Capture the cell that displays the provided text and extract its (x, y) central coordinate. 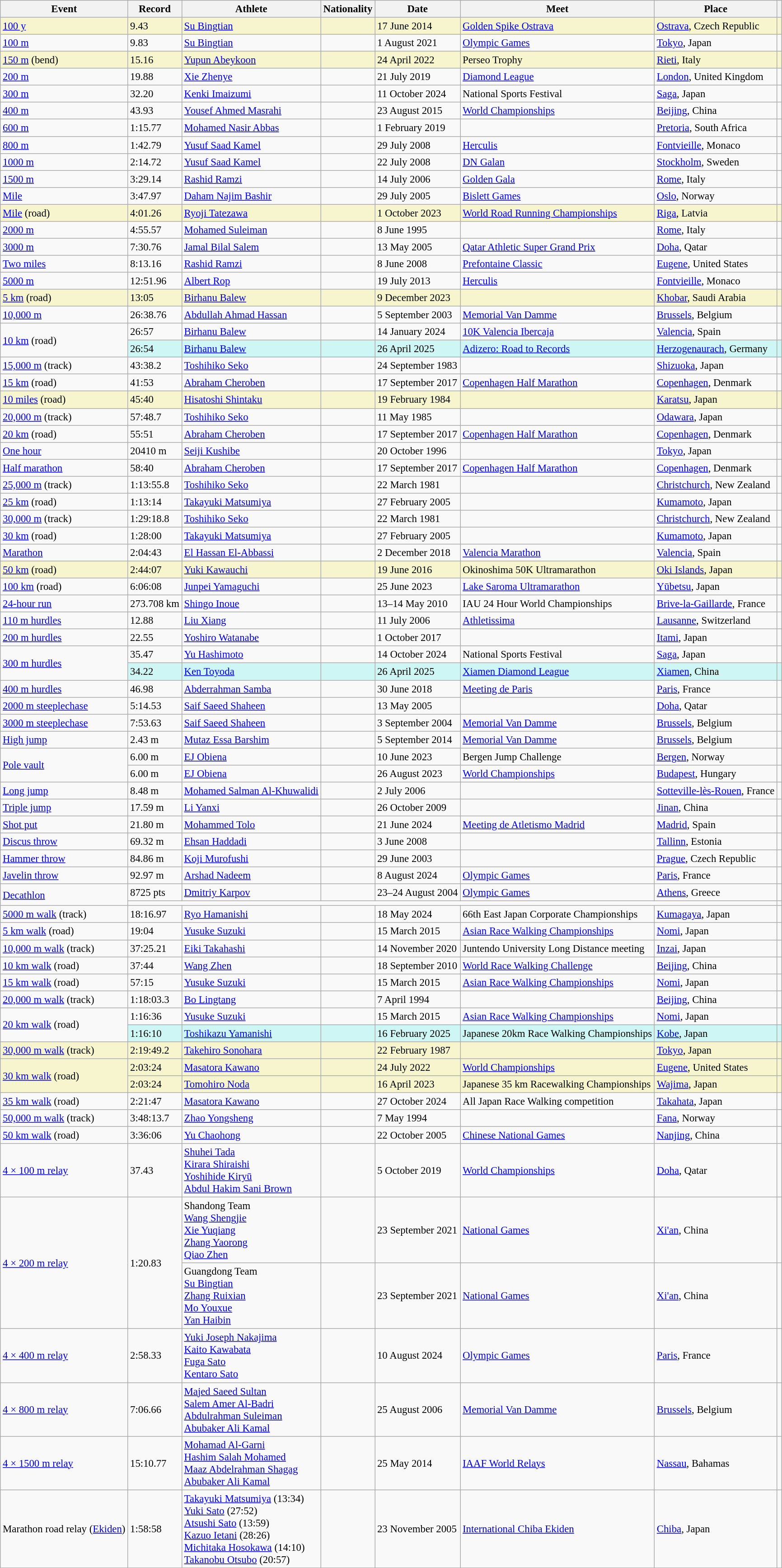
London, United Kingdom (716, 77)
3000 m (64, 247)
200 m hurdles (64, 638)
10 km (road) (64, 340)
100 m (64, 43)
Lake Saroma Ultramarathon (557, 587)
Xie Zhenye (251, 77)
5 km walk (road) (64, 932)
El Hassan El-Abbassi (251, 553)
Okinoshima 50K Ultramarathon (557, 570)
2 July 2006 (417, 791)
IAAF World Relays (557, 1463)
Javelin throw (64, 876)
23 August 2015 (417, 111)
Toshikazu Yamanishi (251, 1033)
Oslo, Norway (716, 196)
50,000 m walk (track) (64, 1118)
Discus throw (64, 842)
Prague, Czech Republic (716, 859)
Zhao Yongsheng (251, 1118)
26 August 2023 (417, 774)
1000 m (64, 162)
20410 m (155, 451)
4 × 200 m relay (64, 1263)
Mohamad Al-GarniHashim Salah MohamedMaaz Abdelrahman ShagagAbubaker Ali Kamal (251, 1463)
Kumagaya, Japan (716, 914)
Lausanne, Switzerland (716, 621)
69.32 m (155, 842)
5:14.53 (155, 706)
Mohamed Salman Al-Khuwalidi (251, 791)
2000 m steeplechase (64, 706)
5 km (road) (64, 298)
World Road Running Championships (557, 213)
1 February 2019 (417, 128)
23 November 2005 (417, 1529)
Athens, Greece (716, 893)
5000 m walk (track) (64, 914)
21 July 2019 (417, 77)
Two miles (64, 264)
37:25.21 (155, 948)
16 February 2025 (417, 1033)
22 October 2005 (417, 1135)
Rieti, Italy (716, 60)
Junpei Yamaguchi (251, 587)
20,000 m walk (track) (64, 999)
Tallinn, Estonia (716, 842)
Golden Gala (557, 179)
Kobe, Japan (716, 1033)
100 y (64, 26)
Decathlon (64, 895)
27 October 2024 (417, 1102)
20,000 m (track) (64, 417)
Ehsan Haddadi (251, 842)
Seiji Kushibe (251, 451)
3:36:06 (155, 1135)
8.48 m (155, 791)
7:06.66 (155, 1409)
400 m (64, 111)
24-hour run (64, 604)
57:48.7 (155, 417)
Triple jump (64, 808)
Takehiro Sonohara (251, 1050)
Ryo Hamanishi (251, 914)
9.43 (155, 26)
13:05 (155, 298)
13–14 May 2010 (417, 604)
22 July 2008 (417, 162)
Perseo Trophy (557, 60)
Mohamed Nasir Abbas (251, 128)
4:01.26 (155, 213)
1500 m (64, 179)
2 December 2018 (417, 553)
19 June 2016 (417, 570)
1 October 2017 (417, 638)
1:16:36 (155, 1017)
Mutaz Essa Barshim (251, 739)
19 July 2013 (417, 281)
Mile (64, 196)
18:16.97 (155, 914)
2:04:43 (155, 553)
15.16 (155, 60)
43:38.2 (155, 366)
Bislett Games (557, 196)
Majed Saeed SultanSalem Amer Al-BadriAbdulrahman SuleimanAbubaker Ali Kamal (251, 1409)
5 September 2014 (417, 739)
1:29:18.8 (155, 519)
Mohammed Tolo (251, 824)
14 January 2024 (417, 332)
Fana, Norway (716, 1118)
1:20.83 (155, 1263)
14 November 2020 (417, 948)
10 miles (road) (64, 400)
58:40 (155, 468)
Marathon (64, 553)
30,000 m walk (track) (64, 1050)
20 km walk (road) (64, 1025)
Nassau, Bahamas (716, 1463)
5000 m (64, 281)
50 km (road) (64, 570)
30 km walk (road) (64, 1076)
1 October 2023 (417, 213)
1:58:58 (155, 1529)
Yu Chaohong (251, 1135)
Kenki Imaizumi (251, 94)
Herzogenaurach, Germany (716, 349)
2.43 m (155, 739)
6:06:08 (155, 587)
Diamond League (557, 77)
Shingo Inoue (251, 604)
Guangdong TeamSu BingtianZhang RuixianMo YouxueYan Haibin (251, 1296)
Yuki Kawauchi (251, 570)
Adizero: Road to Records (557, 349)
International Chiba Ekiden (557, 1529)
Jamal Bilal Salem (251, 247)
Sotteville-lès-Rouen, France (716, 791)
3:48:13.7 (155, 1118)
29 July 2005 (417, 196)
110 m hurdles (64, 621)
Shuhei TadaKirara ShiraishiYoshihide KiryūAbdul Hakim Sani Brown (251, 1171)
30 km (road) (64, 536)
10K Valencia Ibercaja (557, 332)
Tomohiro Noda (251, 1084)
Koji Murofushi (251, 859)
1:16:10 (155, 1033)
3000 m steeplechase (64, 723)
29 June 2003 (417, 859)
17.59 m (155, 808)
Abderrahman Samba (251, 689)
10 km walk (road) (64, 965)
35 km walk (road) (64, 1102)
High jump (64, 739)
Nanjing, China (716, 1135)
30 June 2018 (417, 689)
34.22 (155, 672)
Oki Islands, Japan (716, 570)
IAU 24 Hour World Championships (557, 604)
55:51 (155, 434)
Record (155, 9)
Brive-la-Gaillarde, France (716, 604)
26:38.76 (155, 315)
3:29.14 (155, 179)
37:44 (155, 965)
10 August 2024 (417, 1356)
35.47 (155, 655)
Arshad Nadeem (251, 876)
7:53.63 (155, 723)
5 October 2019 (417, 1171)
Japanese 20km Race Walking Championships (557, 1033)
300 m (64, 94)
9 December 2023 (417, 298)
3 June 2008 (417, 842)
26 October 2009 (417, 808)
Ryoji Tatezawa (251, 213)
Dmitriy Karpov (251, 893)
Yūbetsu, Japan (716, 587)
1:13:55.8 (155, 485)
57:15 (155, 982)
7 May 1994 (417, 1118)
30,000 m (track) (64, 519)
Li Yanxi (251, 808)
23–24 August 2004 (417, 893)
400 m hurdles (64, 689)
Yu Hashimoto (251, 655)
11 October 2024 (417, 94)
Pole vault (64, 765)
Date (417, 9)
15 km walk (road) (64, 982)
Juntendo University Long Distance meeting (557, 948)
Madrid, Spain (716, 824)
29 July 2008 (417, 145)
15:10.77 (155, 1463)
Half marathon (64, 468)
24 July 2022 (417, 1067)
8 June 1995 (417, 230)
Meeting de Paris (557, 689)
7 April 1994 (417, 999)
2000 m (64, 230)
4 × 800 m relay (64, 1409)
19.88 (155, 77)
3 September 2004 (417, 723)
11 July 2006 (417, 621)
Stockholm, Sweden (716, 162)
Riga, Latvia (716, 213)
37.43 (155, 1171)
20 October 1996 (417, 451)
84.86 m (155, 859)
Yuki Joseph NakajimaKaito KawabataFuga SatoKentaro Sato (251, 1356)
Qatar Athletic Super Grand Prix (557, 247)
1:13:14 (155, 502)
Shandong TeamWang ShengjieXie YuqiangZhang YaorongQiao Zhen (251, 1230)
Bergen Jump Challenge (557, 757)
41:53 (155, 383)
25 August 2006 (417, 1409)
Yoshiro Watanabe (251, 638)
14 October 2024 (417, 655)
8:13.16 (155, 264)
One hour (64, 451)
8 August 2024 (417, 876)
26:57 (155, 332)
10 June 2023 (417, 757)
Karatsu, Japan (716, 400)
Liu Xiang (251, 621)
2:58.33 (155, 1356)
50 km walk (road) (64, 1135)
21 June 2024 (417, 824)
22 February 1987 (417, 1050)
Ken Toyoda (251, 672)
45:40 (155, 400)
Pretoria, South Africa (716, 128)
Jinan, China (716, 808)
Japanese 35 km Racewalking Championships (557, 1084)
32.20 (155, 94)
25 June 2023 (417, 587)
Meeting de Atletismo Madrid (557, 824)
Eiki Takahashi (251, 948)
25 May 2014 (417, 1463)
3:47.97 (155, 196)
4 × 400 m relay (64, 1356)
200 m (64, 77)
World Race Walking Challenge (557, 965)
Valencia Marathon (557, 553)
Mohamed Suleiman (251, 230)
Ostrava, Czech Republic (716, 26)
92.97 m (155, 876)
Athlete (251, 9)
15,000 m (track) (64, 366)
Wajima, Japan (716, 1084)
Long jump (64, 791)
All Japan Race Walking competition (557, 1102)
Shizuoka, Japan (716, 366)
Athletissima (557, 621)
26:54 (155, 349)
Takayuki Matsumiya (13:34)Yuki Sato (27:52)Atsushi Sato (13:59)Kazuo Ietani (28:26)Michitaka Hosokawa (14:10)Takanobu Otsubo (20:57) (251, 1529)
22.55 (155, 638)
Yousef Ahmed Masrahi (251, 111)
8 June 2008 (417, 264)
Golden Spike Ostrava (557, 26)
43.93 (155, 111)
Xiamen Diamond League (557, 672)
Meet (557, 9)
10,000 m (64, 315)
46.98 (155, 689)
Itami, Japan (716, 638)
Prefontaine Classic (557, 264)
8725 pts (155, 893)
25 km (road) (64, 502)
24 September 1983 (417, 366)
19:04 (155, 932)
2:21:47 (155, 1102)
18 May 2024 (417, 914)
1:18:03.3 (155, 999)
Budapest, Hungary (716, 774)
Yupun Abeykoon (251, 60)
4:55.57 (155, 230)
Khobar, Saudi Arabia (716, 298)
25,000 m (track) (64, 485)
Bo Lingtang (251, 999)
16 April 2023 (417, 1084)
Xiamen, China (716, 672)
20 km (road) (64, 434)
1:15.77 (155, 128)
14 July 2006 (417, 179)
24 April 2022 (417, 60)
17 June 2014 (417, 26)
10,000 m walk (track) (64, 948)
Event (64, 9)
15 km (road) (64, 383)
4 × 100 m relay (64, 1171)
4 × 1500 m relay (64, 1463)
7:30.76 (155, 247)
Nationality (348, 9)
66th East Japan Corporate Championships (557, 914)
5 September 2003 (417, 315)
2:14.72 (155, 162)
100 km (road) (64, 587)
273.708 km (155, 604)
1:42.79 (155, 145)
DN Galan (557, 162)
2:19:49.2 (155, 1050)
600 m (64, 128)
1:28:00 (155, 536)
Bergen, Norway (716, 757)
1 August 2021 (417, 43)
Albert Rop (251, 281)
Chinese National Games (557, 1135)
Inzai, Japan (716, 948)
19 February 1984 (417, 400)
21.80 m (155, 824)
Hisatoshi Shintaku (251, 400)
2:44:07 (155, 570)
Place (716, 9)
Hammer throw (64, 859)
12:51.96 (155, 281)
11 May 1985 (417, 417)
Abdullah Ahmad Hassan (251, 315)
Marathon road relay (Ekiden) (64, 1529)
Odawara, Japan (716, 417)
12.88 (155, 621)
Daham Najim Bashir (251, 196)
Shot put (64, 824)
800 m (64, 145)
150 m (bend) (64, 60)
Mile (road) (64, 213)
Wang Zhen (251, 965)
Chiba, Japan (716, 1529)
300 m hurdles (64, 664)
18 September 2010 (417, 965)
9.83 (155, 43)
Takahata, Japan (716, 1102)
